Scan for the cell matching the given text and deliver its [x, y] coordinate at center. 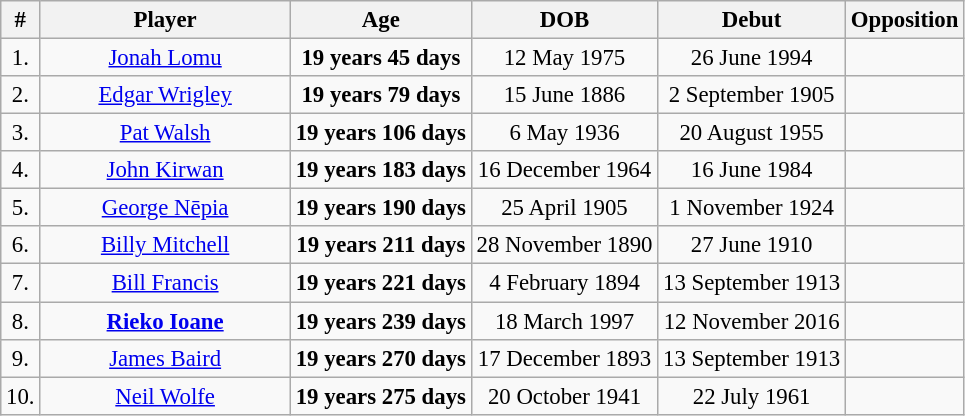
17 December 1893 [564, 358]
19 years 211 days [380, 245]
18 March 1997 [564, 321]
James Baird [166, 358]
4 February 1894 [564, 283]
12 November 2016 [752, 321]
19 years 190 days [380, 208]
22 July 1961 [752, 396]
Pat Walsh [166, 133]
Billy Mitchell [166, 245]
28 November 1890 [564, 245]
5. [20, 208]
19 years 275 days [380, 396]
1. [20, 58]
3. [20, 133]
20 October 1941 [564, 396]
Jonah Lomu [166, 58]
7. [20, 283]
Player [166, 20]
DOB [564, 20]
19 years 79 days [380, 95]
20 August 1955 [752, 133]
6 May 1936 [564, 133]
19 years 106 days [380, 133]
George Nēpia [166, 208]
16 June 1984 [752, 170]
15 June 1886 [564, 95]
19 years 45 days [380, 58]
Bill Francis [166, 283]
16 December 1964 [564, 170]
9. [20, 358]
2 September 1905 [752, 95]
12 May 1975 [564, 58]
4. [20, 170]
Age [380, 20]
19 years 270 days [380, 358]
Edgar Wrigley [166, 95]
19 years 239 days [380, 321]
27 June 1910 [752, 245]
Neil Wolfe [166, 396]
25 April 1905 [564, 208]
2. [20, 95]
Opposition [904, 20]
John Kirwan [166, 170]
8. [20, 321]
6. [20, 245]
1 November 1924 [752, 208]
Debut [752, 20]
Rieko Ioane [166, 321]
26 June 1994 [752, 58]
# [20, 20]
19 years 183 days [380, 170]
19 years 221 days [380, 283]
10. [20, 396]
